Output the [x, y] coordinate of the center of the cell containing the given text.  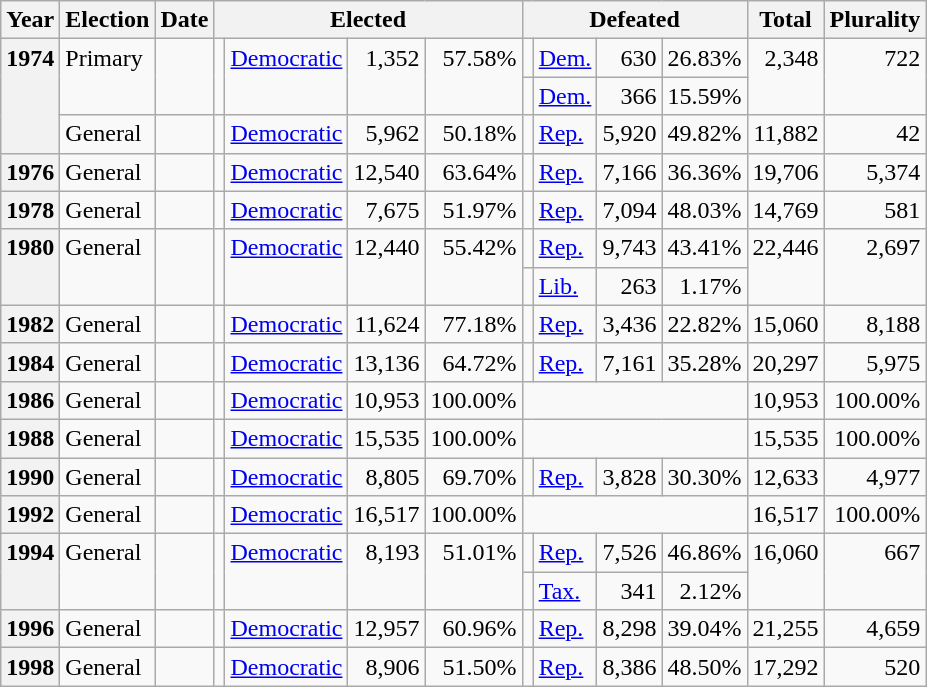
2,348 [786, 77]
2.12% [704, 591]
1982 [30, 324]
Total [786, 20]
Primary [108, 77]
30.30% [704, 477]
1984 [30, 362]
51.50% [474, 667]
55.42% [474, 267]
Date [184, 20]
630 [630, 58]
63.64% [474, 172]
263 [630, 286]
7,161 [630, 362]
8,298 [630, 629]
16,060 [786, 572]
1992 [30, 515]
Elected [368, 20]
48.50% [704, 667]
26.83% [704, 58]
5,962 [386, 134]
1974 [30, 96]
1996 [30, 629]
8,386 [630, 667]
51.01% [474, 572]
46.86% [704, 553]
667 [875, 572]
35.28% [704, 362]
22,446 [786, 267]
5,374 [875, 172]
36.36% [704, 172]
7,094 [630, 210]
3,828 [630, 477]
7,526 [630, 553]
13,136 [386, 362]
3,436 [630, 324]
1994 [30, 572]
15,060 [786, 324]
1988 [30, 438]
Plurality [875, 20]
14,769 [786, 210]
49.82% [704, 134]
22.82% [704, 324]
2,697 [875, 267]
64.72% [474, 362]
1980 [30, 267]
1978 [30, 210]
17,292 [786, 667]
1976 [30, 172]
1986 [30, 400]
520 [875, 667]
5,975 [875, 362]
8,193 [386, 572]
77.18% [474, 324]
43.41% [704, 248]
722 [875, 77]
Election [108, 20]
1990 [30, 477]
57.58% [474, 77]
48.03% [704, 210]
9,743 [630, 248]
5,920 [630, 134]
Tax. [565, 591]
Year [30, 20]
366 [630, 96]
1998 [30, 667]
69.70% [474, 477]
341 [630, 591]
21,255 [786, 629]
8,188 [875, 324]
11,624 [386, 324]
581 [875, 210]
7,166 [630, 172]
12,540 [386, 172]
20,297 [786, 362]
12,440 [386, 267]
19,706 [786, 172]
8,805 [386, 477]
60.96% [474, 629]
11,882 [786, 134]
8,906 [386, 667]
12,957 [386, 629]
7,675 [386, 210]
51.97% [474, 210]
4,659 [875, 629]
42 [875, 134]
39.04% [704, 629]
4,977 [875, 477]
1,352 [386, 77]
Defeated [634, 20]
12,633 [786, 477]
Lib. [565, 286]
1.17% [704, 286]
15.59% [704, 96]
50.18% [474, 134]
